Scan for the cell matching the given text and deliver its (x, y) coordinate at center. 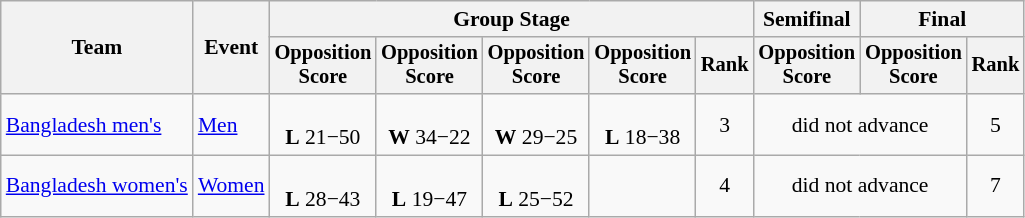
L 18−38 (642, 124)
Final (942, 19)
Bangladesh women's (97, 186)
3 (725, 124)
Women (232, 186)
L 21−50 (324, 124)
L 19−47 (430, 186)
W 34−22 (430, 124)
Semifinal (808, 19)
4 (725, 186)
Team (97, 48)
L 25−52 (536, 186)
5 (996, 124)
Bangladesh men's (97, 124)
7 (996, 186)
W 29−25 (536, 124)
Event (232, 48)
Men (232, 124)
Group Stage (512, 19)
L 28−43 (324, 186)
